For the text-containing cell, return its midpoint in (X, Y) coordinate format. 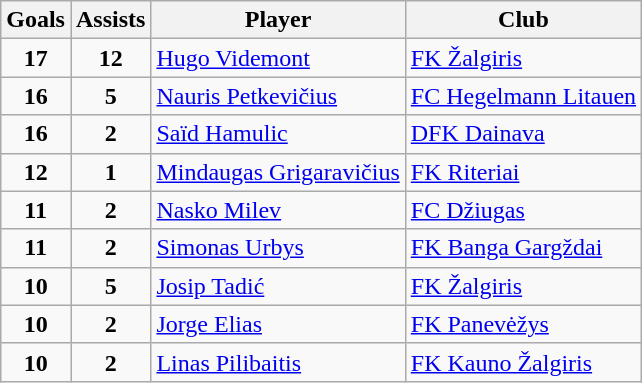
Saïd Hamulic (278, 134)
FK Banga Gargždai (523, 248)
Nasko Milev (278, 210)
Linas Pilibaitis (278, 362)
Club (523, 20)
Goals (36, 20)
Assists (110, 20)
17 (36, 58)
1 (110, 172)
FC Džiugas (523, 210)
Josip Tadić (278, 286)
Mindaugas Grigaravičius (278, 172)
DFK Dainava (523, 134)
Nauris Petkevičius (278, 96)
FK Panevėžys (523, 324)
FK Kauno Žalgiris (523, 362)
Hugo Videmont (278, 58)
Jorge Elias (278, 324)
Simonas Urbys (278, 248)
Player (278, 20)
FK Riteriai (523, 172)
FC Hegelmann Litauen (523, 96)
